Determine the [X, Y] coordinate at the center of the cell enclosing the given text.  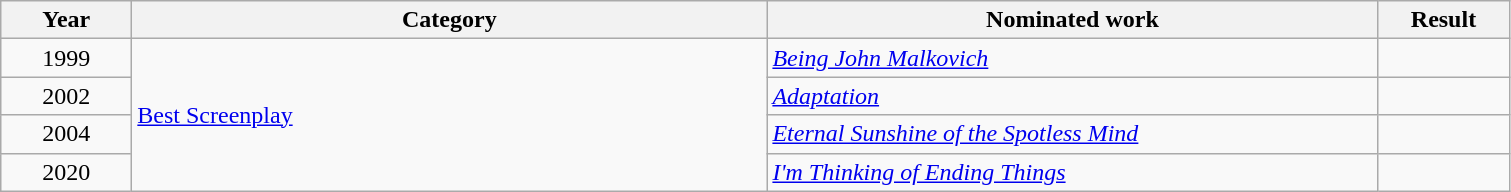
Result [1444, 20]
Being John Malkovich [1072, 58]
Best Screenplay [450, 115]
Adaptation [1072, 96]
I'm Thinking of Ending Things [1072, 172]
2004 [66, 134]
Eternal Sunshine of the Spotless Mind [1072, 134]
Category [450, 20]
2020 [66, 172]
Nominated work [1072, 20]
1999 [66, 58]
Year [66, 20]
2002 [66, 96]
